Find where the given text appears and provide that cell's center as (x, y) coordinate. 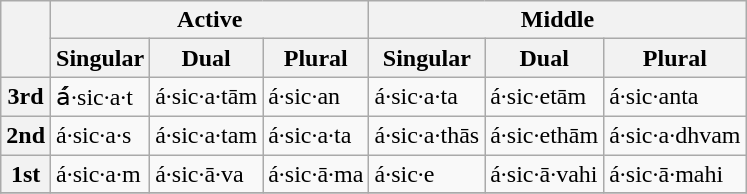
á·sic·a·tam (206, 135)
á·sic·ā·mahi (675, 173)
á·sic·a·s (100, 135)
1st (26, 173)
á·sic·ā·vahi (544, 173)
á·sic·e (427, 173)
á·sic·anta (675, 97)
2nd (26, 135)
á·sic·a·tām (206, 97)
Active (210, 20)
Middle (558, 20)
á·sic·ā·ma (316, 173)
á·sic·etām (544, 97)
á·sic·a·m (100, 173)
á·sic·a·dhvam (675, 135)
á·sic·a·thās (427, 135)
á·sic·ethām (544, 135)
á·sic·an (316, 97)
á́·sic·a·t (100, 97)
á·sic·ā·va (206, 173)
3rd (26, 97)
